Return [x, y] of the center of cell containing provided text 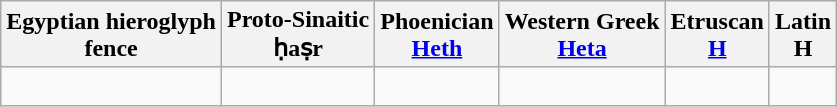
EtruscanH [717, 34]
Egyptian hieroglyphfence [112, 34]
PhoenicianHeth [437, 34]
Proto-Sinaiticḥaṣr [298, 34]
Western GreekHeta [582, 34]
LatinH [802, 34]
